Detect which cell encompasses the target text, then output its [x, y] center coordinate. 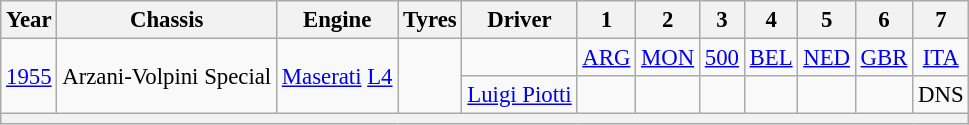
1955 [29, 76]
1 [606, 20]
6 [884, 20]
Driver [520, 20]
Arzani-Volpini Special [167, 76]
MON [668, 58]
500 [722, 58]
5 [826, 20]
DNS [941, 95]
BEL [771, 58]
Engine [336, 20]
Luigi Piotti [520, 95]
7 [941, 20]
Year [29, 20]
Maserati L4 [336, 76]
GBR [884, 58]
NED [826, 58]
4 [771, 20]
Tyres [430, 20]
ITA [941, 58]
ARG [606, 58]
3 [722, 20]
2 [668, 20]
Chassis [167, 20]
